Extract the [X, Y] coordinate from the center of the cell holding the provided text.  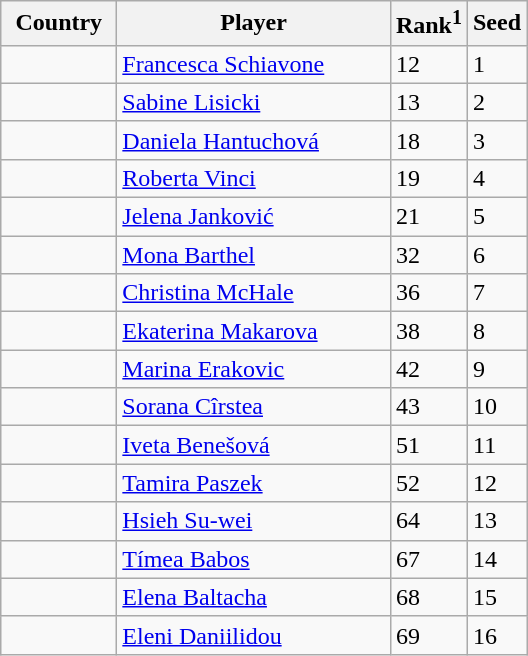
9 [496, 369]
Iveta Benešová [254, 445]
18 [428, 140]
Sorana Cîrstea [254, 407]
Ekaterina Makarova [254, 331]
Eleni Daniilidou [254, 635]
Rank1 [428, 24]
Francesca Schiavone [254, 64]
8 [496, 331]
4 [496, 178]
68 [428, 597]
15 [496, 597]
51 [428, 445]
Roberta Vinci [254, 178]
6 [496, 255]
Mona Barthel [254, 255]
Elena Baltacha [254, 597]
11 [496, 445]
Player [254, 24]
3 [496, 140]
Tímea Babos [254, 559]
Country [59, 24]
7 [496, 293]
Sabine Lisicki [254, 102]
36 [428, 293]
Daniela Hantuchová [254, 140]
Tamira Paszek [254, 483]
52 [428, 483]
Marina Erakovic [254, 369]
14 [496, 559]
38 [428, 331]
67 [428, 559]
5 [496, 217]
32 [428, 255]
42 [428, 369]
10 [496, 407]
43 [428, 407]
21 [428, 217]
1 [496, 64]
Hsieh Su-wei [254, 521]
19 [428, 178]
Seed [496, 24]
64 [428, 521]
69 [428, 635]
16 [496, 635]
2 [496, 102]
Christina McHale [254, 293]
Jelena Janković [254, 217]
